Search for the cell housing the specified text and yield its (X, Y) center coordinate. 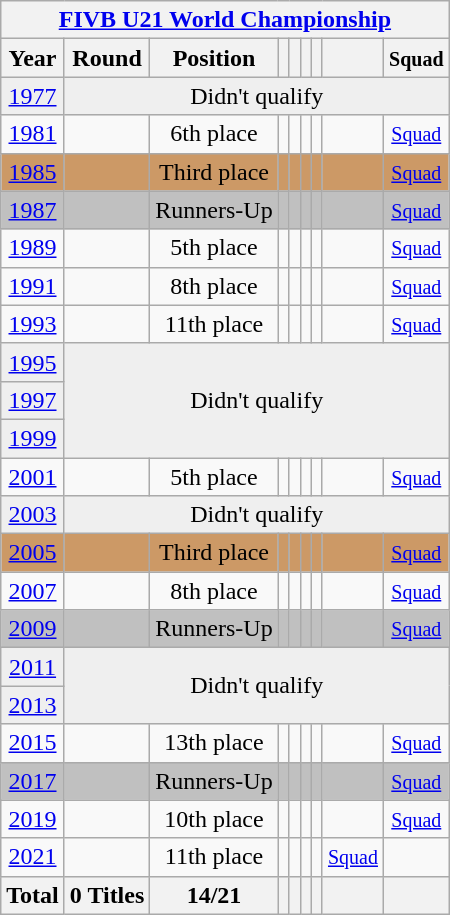
1989 (33, 248)
0 Titles (107, 895)
1991 (33, 286)
Year (33, 58)
2005 (33, 553)
Round (107, 58)
Total (33, 895)
2007 (33, 591)
2013 (33, 705)
1995 (33, 362)
1993 (33, 324)
2009 (33, 629)
2015 (33, 743)
1999 (33, 438)
1997 (33, 400)
10th place (214, 819)
1977 (33, 96)
13th place (214, 743)
1985 (33, 172)
1987 (33, 210)
2019 (33, 819)
14/21 (214, 895)
Position (214, 58)
2011 (33, 667)
6th place (214, 134)
2001 (33, 477)
2003 (33, 515)
2017 (33, 781)
1981 (33, 134)
2021 (33, 857)
FIVB U21 World Championship (225, 20)
